Output the (x, y) coordinate of the center of the cell containing the given text.  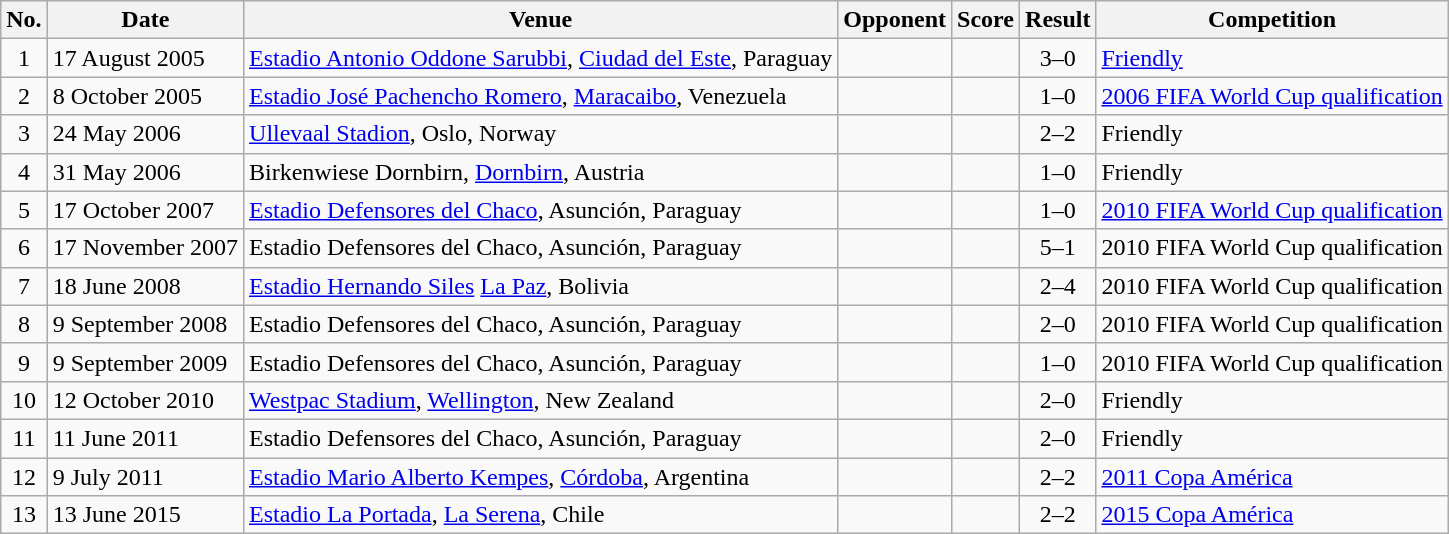
2011 Copa América (1272, 477)
4 (24, 172)
12 (24, 477)
2015 Copa América (1272, 515)
17 November 2007 (145, 248)
Westpac Stadium, Wellington, New Zealand (541, 400)
9 September 2008 (145, 324)
9 (24, 362)
2006 FIFA World Cup qualification (1272, 96)
Estadio Hernando Siles La Paz, Bolivia (541, 286)
2–4 (1058, 286)
5–1 (1058, 248)
8 (24, 324)
5 (24, 210)
11 June 2011 (145, 438)
Ullevaal Stadion, Oslo, Norway (541, 134)
10 (24, 400)
3–0 (1058, 58)
9 September 2009 (145, 362)
2 (24, 96)
Competition (1272, 20)
24 May 2006 (145, 134)
17 October 2007 (145, 210)
Estadio La Portada, La Serena, Chile (541, 515)
6 (24, 248)
13 (24, 515)
Opponent (895, 20)
11 (24, 438)
17 August 2005 (145, 58)
9 July 2011 (145, 477)
No. (24, 20)
31 May 2006 (145, 172)
13 June 2015 (145, 515)
12 October 2010 (145, 400)
Date (145, 20)
Venue (541, 20)
18 June 2008 (145, 286)
Score (986, 20)
8 October 2005 (145, 96)
Estadio José Pachencho Romero, Maracaibo, Venezuela (541, 96)
Result (1058, 20)
3 (24, 134)
1 (24, 58)
Estadio Mario Alberto Kempes, Córdoba, Argentina (541, 477)
Birkenwiese Dornbirn, Dornbirn, Austria (541, 172)
7 (24, 286)
Estadio Antonio Oddone Sarubbi, Ciudad del Este, Paraguay (541, 58)
